Locate the cell with the specified text and output its [X, Y] center coordinate. 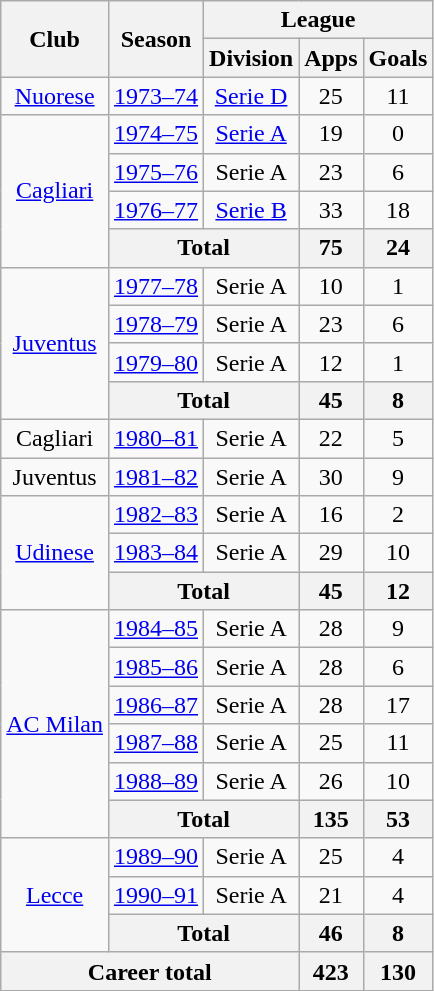
22 [331, 438]
16 [331, 515]
423 [331, 971]
1985–86 [156, 667]
Lecce [55, 895]
1989–90 [156, 857]
135 [331, 819]
1984–85 [156, 629]
46 [331, 933]
0 [398, 134]
30 [331, 477]
1987–88 [156, 743]
Nuorese [55, 96]
130 [398, 971]
Season [156, 39]
75 [331, 248]
1986–87 [156, 705]
5 [398, 438]
17 [398, 705]
18 [398, 210]
1982–83 [156, 515]
Serie D [252, 96]
Division [252, 58]
26 [331, 781]
1983–84 [156, 553]
Goals [398, 58]
Career total [150, 971]
1973–74 [156, 96]
Serie B [252, 210]
53 [398, 819]
21 [331, 895]
AC Milan [55, 724]
19 [331, 134]
1979–80 [156, 362]
1988–89 [156, 781]
2 [398, 515]
29 [331, 553]
Apps [331, 58]
Club [55, 39]
Udinese [55, 553]
1981–82 [156, 477]
1974–75 [156, 134]
1990–91 [156, 895]
1978–79 [156, 324]
League [318, 20]
33 [331, 210]
24 [398, 248]
1976–77 [156, 210]
1980–81 [156, 438]
1975–76 [156, 172]
1977–78 [156, 286]
